Return the (X, Y) coordinate for the center point of the cell that contains the specified text.  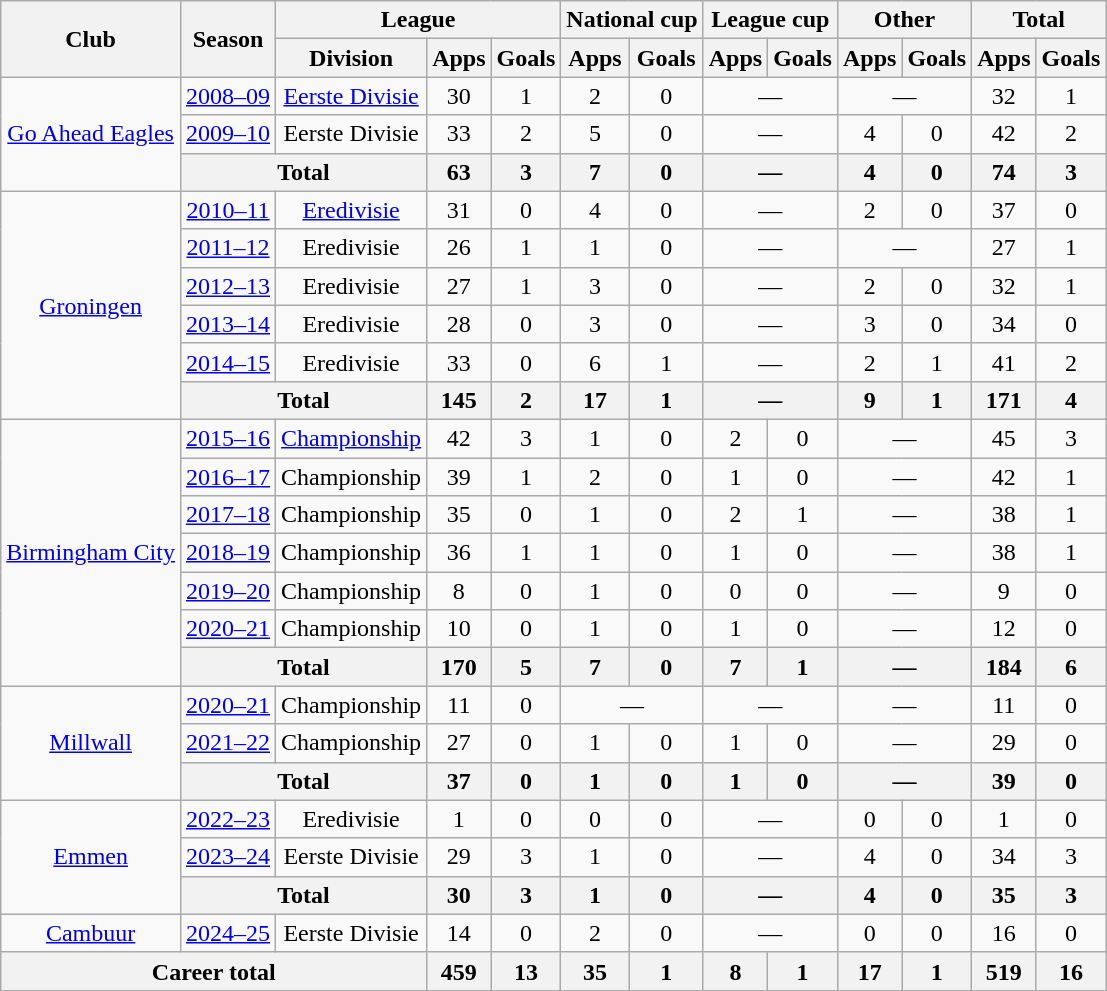
2023–24 (228, 857)
28 (459, 324)
36 (459, 553)
Go Ahead Eagles (91, 134)
13 (526, 971)
171 (1004, 400)
184 (1004, 667)
10 (459, 629)
2008–09 (228, 96)
Career total (214, 971)
2009–10 (228, 134)
Millwall (91, 743)
2012–13 (228, 286)
12 (1004, 629)
2022–23 (228, 819)
2018–19 (228, 553)
2016–17 (228, 477)
2024–25 (228, 933)
2010–11 (228, 210)
Emmen (91, 857)
41 (1004, 362)
2017–18 (228, 515)
31 (459, 210)
519 (1004, 971)
145 (459, 400)
459 (459, 971)
League (418, 20)
2019–20 (228, 591)
14 (459, 933)
2021–22 (228, 743)
170 (459, 667)
Club (91, 39)
26 (459, 248)
Division (352, 58)
45 (1004, 438)
Groningen (91, 305)
2014–15 (228, 362)
Birmingham City (91, 552)
2015–16 (228, 438)
National cup (632, 20)
League cup (770, 20)
2011–12 (228, 248)
74 (1004, 172)
2013–14 (228, 324)
63 (459, 172)
Cambuur (91, 933)
Season (228, 39)
Other (904, 20)
